Pinpoint the cell where the given text exists, returning its (X, Y) midpoint coordinate. 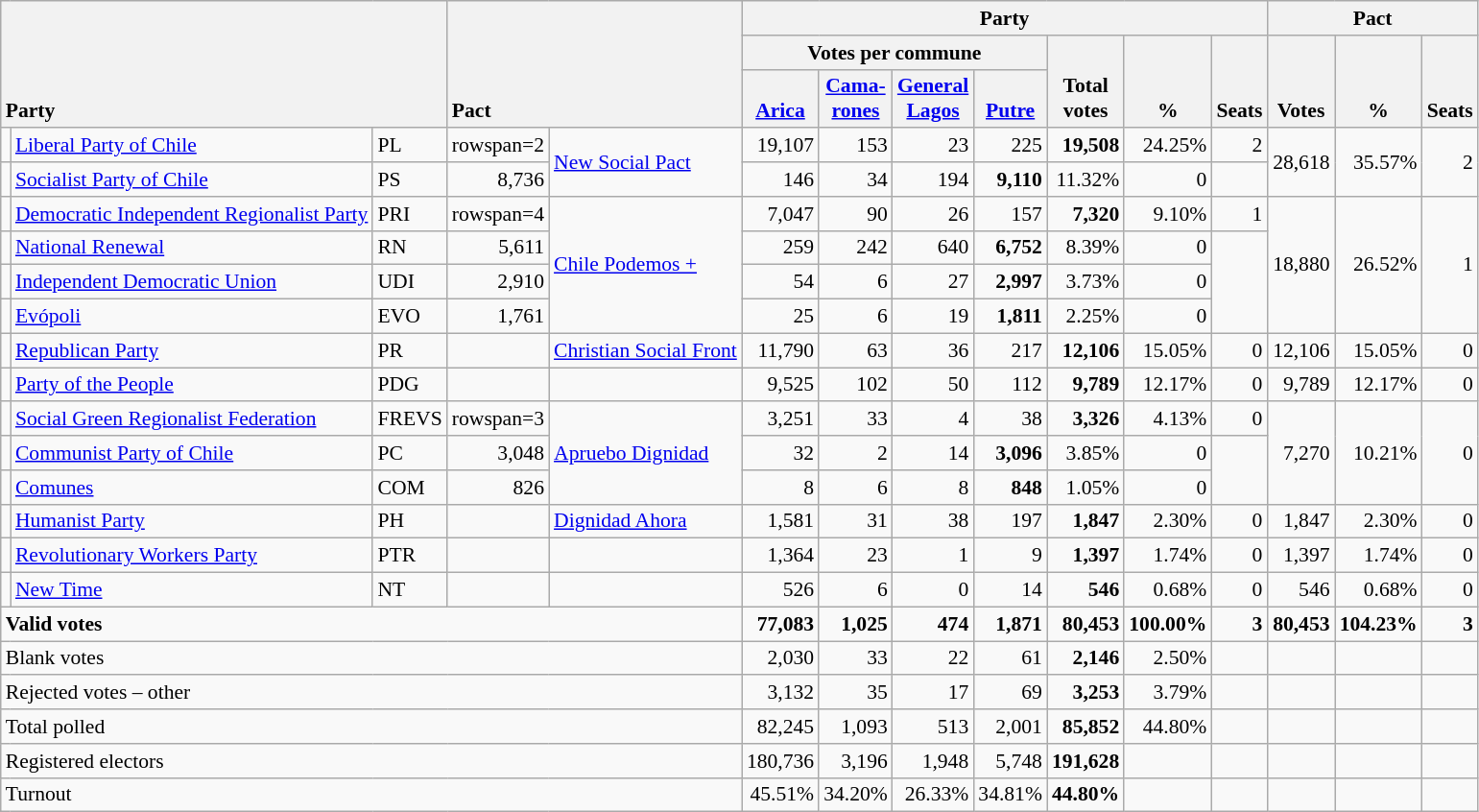
1,871 (1010, 624)
826 (498, 488)
2,910 (498, 282)
EVO (409, 317)
Votes per commune (895, 53)
3,048 (498, 453)
34 (856, 179)
9,525 (780, 385)
3.79% (1167, 693)
FREVS (409, 419)
26.33% (933, 795)
474 (933, 624)
Registered electors (371, 761)
77,083 (780, 624)
Christian Social Front (645, 350)
112 (1010, 385)
28,618 (1300, 163)
26 (933, 214)
102 (856, 385)
157 (1010, 214)
5,748 (1010, 761)
36 (933, 350)
34.20% (856, 795)
6,752 (1010, 248)
526 (780, 590)
PDG (409, 385)
Liberal Party of Chile (192, 146)
7,047 (780, 214)
7,320 (1085, 214)
Independent Democratic Union (192, 282)
1,761 (498, 317)
194 (933, 179)
22 (933, 658)
Valid votes (371, 624)
2,997 (1010, 282)
191,628 (1085, 761)
Arica (780, 98)
Communist Party of Chile (192, 453)
26.52% (1378, 265)
100.00% (1167, 624)
35.57% (1378, 163)
85,852 (1085, 727)
69 (1010, 693)
rowspan=2 (498, 146)
Chile Podemos + (645, 265)
3,096 (1010, 453)
153 (856, 146)
19,107 (780, 146)
3.85% (1085, 453)
Evópoli (192, 317)
640 (933, 248)
180,736 (780, 761)
Apruebo Dignidad (645, 453)
2.25% (1085, 317)
3,132 (780, 693)
7,270 (1300, 453)
24.25% (1167, 146)
217 (1010, 350)
Humanist Party (192, 521)
Democratic Independent Regionalist Party (192, 214)
32 (780, 453)
Blank votes (371, 658)
4 (933, 419)
1.05% (1085, 488)
rowspan=4 (498, 214)
2.50% (1167, 658)
PS (409, 179)
5,611 (498, 248)
19 (933, 317)
2,146 (1085, 658)
259 (780, 248)
8.39% (1085, 248)
Total polled (371, 727)
45.51% (780, 795)
242 (856, 248)
PH (409, 521)
3,251 (780, 419)
27 (933, 282)
1,093 (856, 727)
63 (856, 350)
9,110 (1010, 179)
GeneralLagos (933, 98)
8,736 (498, 179)
3,326 (1085, 419)
PC (409, 453)
9.10% (1167, 214)
3.73% (1085, 282)
19,508 (1085, 146)
Revolutionary Workers Party (192, 556)
513 (933, 727)
Putre (1010, 98)
50 (933, 385)
Socialist Party of Chile (192, 179)
1,948 (933, 761)
2,001 (1010, 727)
PR (409, 350)
1,811 (1010, 317)
RN (409, 248)
National Renewal (192, 248)
90 (856, 214)
34.81% (1010, 795)
225 (1010, 146)
61 (1010, 658)
Turnout (371, 795)
Social Green Regionalist Federation (192, 419)
197 (1010, 521)
New Time (192, 590)
Votes (1300, 83)
848 (1010, 488)
146 (780, 179)
10.21% (1378, 453)
UDI (409, 282)
rowspan=3 (498, 419)
PTR (409, 556)
104.23% (1378, 624)
PL (409, 146)
2,030 (780, 658)
3,253 (1085, 693)
1,364 (780, 556)
Totalvotes (1085, 83)
Party of the People (192, 385)
9 (1010, 556)
Republican Party (192, 350)
35 (856, 693)
NT (409, 590)
17 (933, 693)
Cama-rones (856, 98)
PRI (409, 214)
31 (856, 521)
Dignidad Ahora (645, 521)
54 (780, 282)
18,880 (1300, 265)
11.32% (1085, 179)
COM (409, 488)
3,196 (856, 761)
Comunes (192, 488)
4.13% (1167, 419)
Rejected votes – other (371, 693)
1,581 (780, 521)
New Social Pact (645, 163)
82,245 (780, 727)
25 (780, 317)
1,025 (856, 624)
11,790 (780, 350)
